From the cell containing the given text, extract its center point as (X, Y) coordinate. 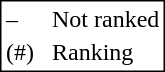
(#) (20, 53)
– (20, 19)
Not ranked (105, 19)
Ranking (105, 53)
